Return [X, Y] of the center of cell containing provided text 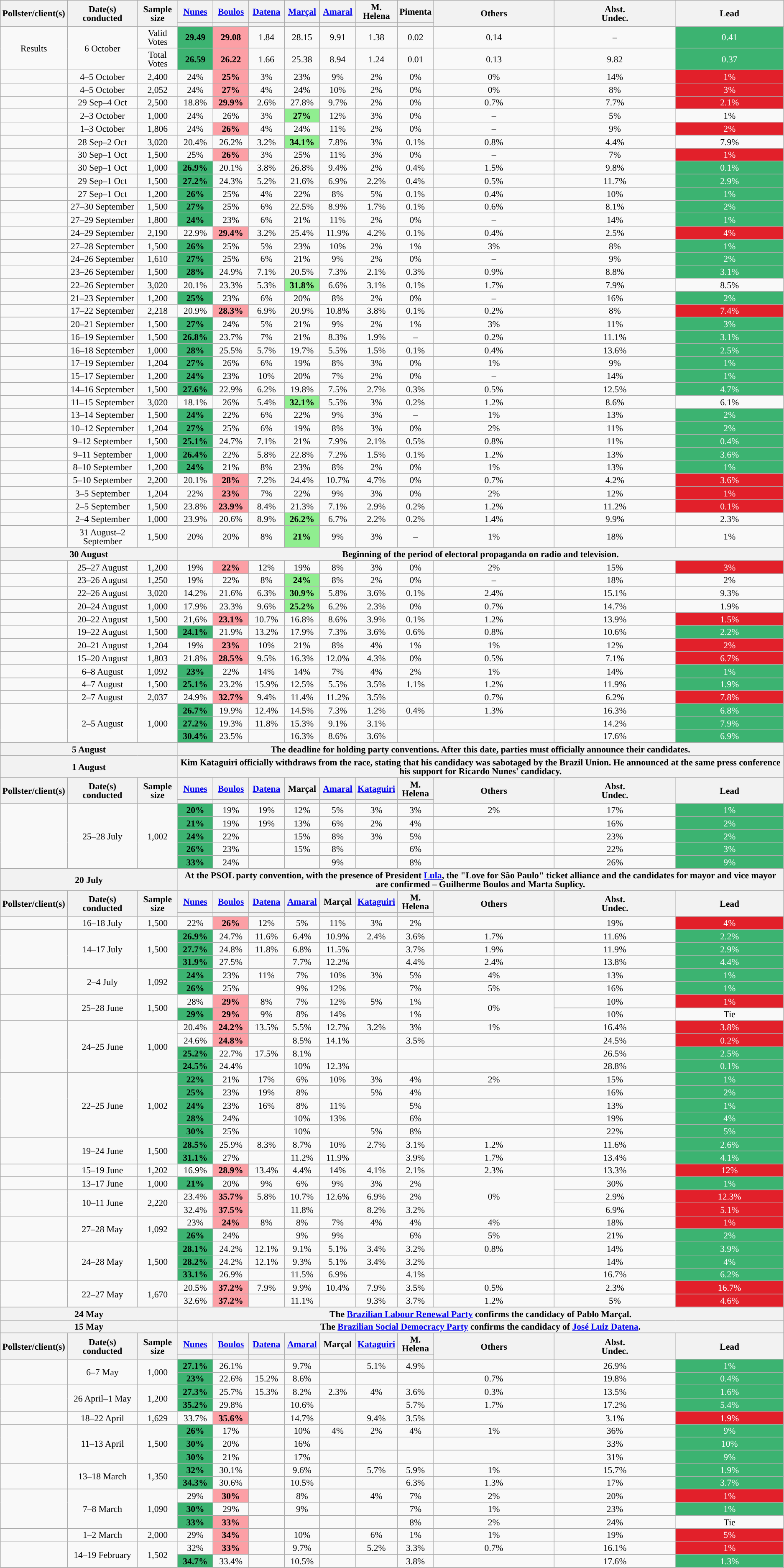
23.5% [231, 736]
12.0% [338, 658]
2–3 October [102, 115]
2,500 [157, 103]
27 Sep–1 Oct [102, 194]
22–26 September [102, 285]
20–24 August [102, 606]
1,806 [157, 129]
Results [34, 48]
1,800 [157, 220]
22.6% [231, 1379]
27.1% [195, 1366]
8.4% [267, 506]
25.38 [302, 59]
34% [231, 1535]
15.7% [615, 1470]
4.9% [416, 1366]
14–17 July [102, 949]
23–26 September [102, 272]
24–28 May [102, 1261]
2,190 [157, 233]
20–22 August [102, 619]
16–18 September [102, 350]
0.37 [730, 59]
17–19 September [102, 363]
34.1% [302, 141]
29.9% [231, 103]
2–5 September [102, 506]
10.9% [338, 936]
36% [615, 1430]
23.7% [231, 337]
15 May [89, 1327]
1,670 [157, 1294]
0.41 [730, 37]
14–19 February [102, 1555]
9.82 [615, 59]
33.1% [195, 1275]
24.1% [195, 632]
27–28 May [102, 1229]
20–21 August [102, 645]
22.5% [302, 207]
19.7% [302, 350]
30.1% [231, 1470]
1.66 [267, 59]
31 August–2 September [102, 537]
14.1% [338, 1041]
37.5% [231, 1210]
30.6% [231, 1483]
1.4% [494, 519]
22.7% [231, 1053]
23–26 August [102, 580]
35.6% [231, 1418]
20.6% [231, 519]
24–25 June [102, 1047]
16.8% [302, 619]
6.4% [302, 936]
17–22 September [102, 311]
13.2% [267, 632]
13–17 June [102, 1184]
12.6% [338, 1196]
31.9% [195, 962]
24–29 September [102, 233]
7.5% [338, 389]
8.7% [302, 1144]
13.3% [615, 1170]
28.15 [302, 37]
9.5% [267, 658]
34.7% [195, 1561]
Beginning of the period of electoral propaganda on radio and television. [480, 554]
5.3% [267, 285]
32.1% [302, 402]
29.4% [231, 233]
19–22 August [102, 632]
32.4% [195, 1210]
14–16 September [102, 389]
26.22 [231, 59]
27.6% [195, 389]
2–7 August [102, 698]
28 Sep–2 Oct [102, 141]
28.8% [615, 1067]
6.6% [338, 285]
25–28 June [102, 1008]
28.3% [231, 311]
4–7 August [102, 684]
26 April–1 May [102, 1398]
12.7% [338, 1027]
5.9% [416, 1470]
15–20 August [102, 658]
1,803 [157, 658]
25.7% [231, 1392]
1,502 [157, 1555]
1.38 [376, 37]
2,220 [157, 1203]
21.8% [195, 658]
24–26 September [102, 258]
19.3% [231, 724]
27–28 September [102, 246]
29.49 [195, 37]
Pimenta [416, 11]
7–8 March [102, 1509]
21.3% [302, 506]
18.8% [195, 103]
31% [615, 1457]
26.59 [195, 59]
23.2% [231, 684]
24.6% [195, 1041]
15–19 June [102, 1170]
6–7 May [102, 1372]
17.5% [267, 1053]
2–5 August [102, 724]
8–10 September [102, 467]
30.4% [195, 736]
1.84 [267, 37]
10.8% [338, 311]
13.8% [615, 962]
16–18 July [102, 923]
5 August [89, 749]
28.9% [231, 1170]
15–17 September [102, 376]
22.8% [302, 454]
1–3 October [102, 129]
25.9% [231, 1144]
1,250 [157, 580]
22–27 May [102, 1294]
0.14 [494, 37]
29 Sep–4 Oct [102, 103]
11–13 April [102, 1444]
0.9% [494, 272]
26.5% [615, 1053]
1.1% [416, 684]
20 July [89, 880]
12.2% [338, 962]
15.9% [267, 684]
8.94 [338, 59]
29.8% [231, 1404]
2,200 [157, 480]
15.1% [615, 593]
The Brazilian Labour Renewal Party confirms the candidacy of Pablo Marçal. [480, 1313]
21,6% [195, 619]
24.3% [231, 181]
9–11 September [102, 454]
26.1% [231, 1366]
3.3% [416, 1548]
21–23 September [102, 298]
9.91 [338, 37]
The deadline for holding party conventions. After this date, parties must officially announce their candidates. [480, 749]
29 Sep–1 Oct [102, 181]
7.4% [730, 311]
28.2% [195, 1261]
24 May [89, 1313]
12.4% [267, 710]
13.6% [615, 350]
9.8% [615, 168]
34.3% [195, 1483]
The Brazilian Social Democracy Party confirms the candidacy of José Luiz Datena. [480, 1327]
27–29 September [102, 220]
8.8% [615, 272]
25–27 August [102, 567]
27.7% [195, 949]
33.4% [231, 1561]
26.7% [195, 710]
Total Votes [157, 59]
13.9% [615, 619]
1.6% [730, 1392]
Valid Votes [157, 37]
2,037 [157, 698]
2,000 [157, 1535]
25.4% [302, 233]
16.9% [195, 1170]
33.7% [195, 1418]
17.2% [615, 1404]
1–2 March [102, 1535]
18.1% [195, 402]
25–28 July [102, 836]
32.7% [231, 698]
16–19 September [102, 337]
10–12 September [102, 428]
22–26 August [102, 593]
16.4% [615, 1027]
27.8% [302, 103]
19–24 June [102, 1151]
2–4 September [102, 519]
15.2% [267, 1379]
2–4 July [102, 982]
0.01 [416, 59]
11.7% [615, 181]
11.4% [302, 698]
20–21 September [102, 324]
10.4% [338, 1287]
2,400 [157, 77]
23.1% [231, 619]
1,350 [157, 1476]
1,202 [157, 1170]
1.24 [376, 59]
3–5 September [102, 494]
1,090 [157, 1509]
1,629 [157, 1418]
31.1% [195, 1158]
35.7% [231, 1196]
27.5% [231, 962]
18–22 April [102, 1418]
1 August [89, 767]
32.6% [195, 1301]
10–11 June [102, 1203]
1,610 [157, 258]
4.3% [376, 658]
4.6% [730, 1301]
31.8% [302, 285]
9–12 September [102, 441]
30 August [89, 554]
22–25 June [102, 1105]
0.13 [494, 59]
30.9% [302, 593]
21.9% [231, 632]
11–15 September [102, 402]
2,052 [157, 90]
23.8% [195, 506]
26.4% [195, 454]
13–18 March [102, 1476]
6.1% [730, 402]
27–30 September [102, 207]
23.4% [195, 1196]
2,218 [157, 311]
28.1% [195, 1249]
14.5% [302, 710]
29.08 [231, 37]
25.5% [231, 350]
13–14 September [102, 415]
35.2% [195, 1404]
19.9% [231, 710]
0.02 [416, 37]
27.3% [195, 1392]
16.1% [615, 1548]
6 October [102, 48]
5–10 September [102, 480]
6–8 August [102, 671]
